For the text-containing cell, return its midpoint in (X, Y) coordinate format. 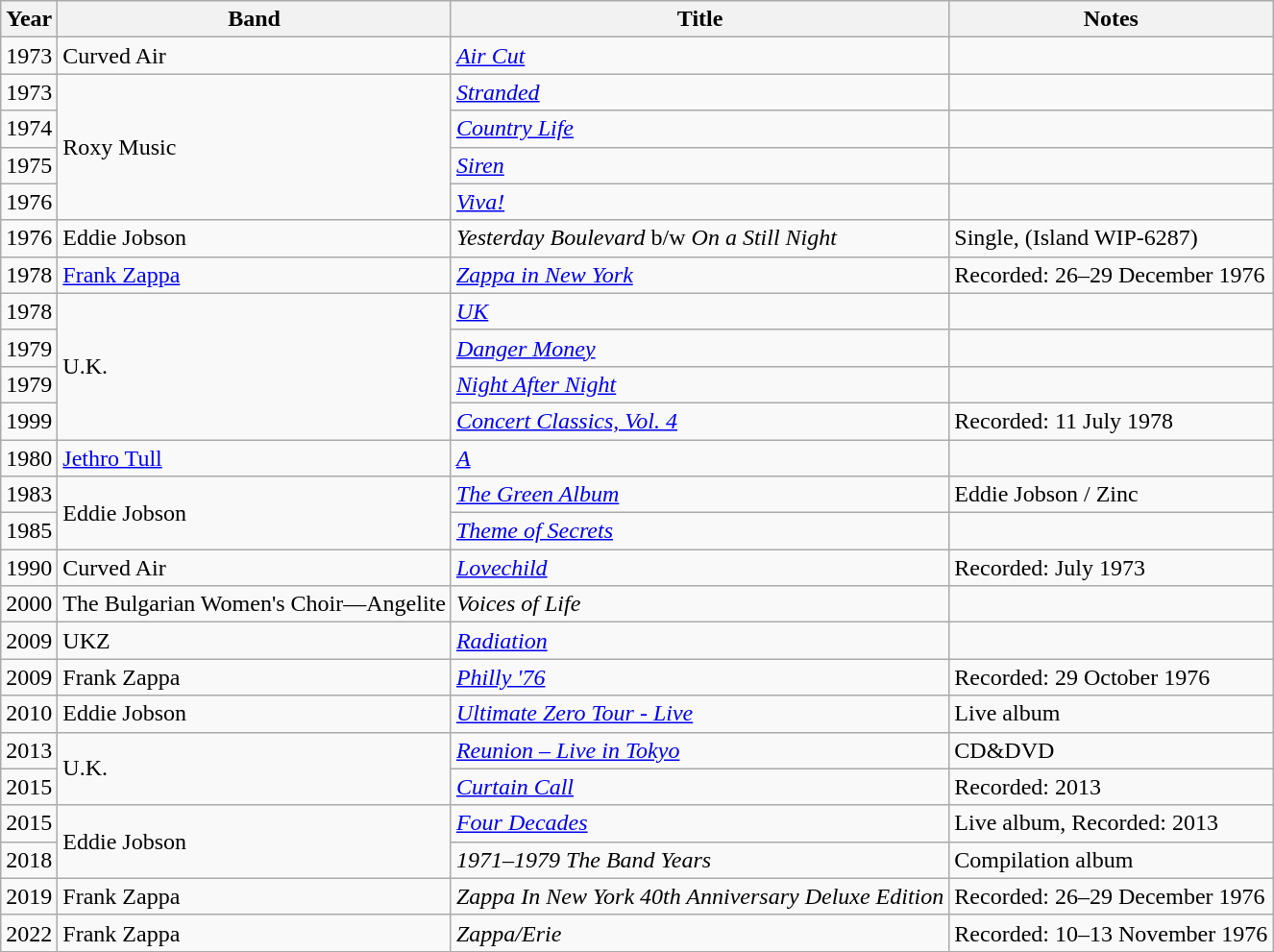
Theme of Secrets (699, 531)
1975 (29, 165)
UK (699, 311)
A (699, 458)
Siren (699, 165)
Recorded: 29 October 1976 (1111, 677)
2010 (29, 714)
1980 (29, 458)
The Green Album (699, 495)
1999 (29, 421)
UKZ (255, 641)
1983 (29, 495)
Notes (1111, 19)
Recorded: July 1973 (1111, 568)
Roxy Music (255, 147)
Lovechild (699, 568)
2013 (29, 750)
Recorded: 11 July 1978 (1111, 421)
CD&DVD (1111, 750)
Ultimate Zero Tour - Live (699, 714)
Voices of Life (699, 604)
1990 (29, 568)
Night After Night (699, 384)
Country Life (699, 129)
Jethro Tull (255, 458)
Viva! (699, 202)
1974 (29, 129)
Zappa In New York 40th Anniversary Deluxe Edition (699, 896)
Danger Money (699, 348)
Year (29, 19)
Single, (Island WIP-6287) (1111, 238)
Reunion – Live in Tokyo (699, 750)
Title (699, 19)
2019 (29, 896)
2018 (29, 860)
1971–1979 The Band Years (699, 860)
Recorded: 10–13 November 1976 (1111, 933)
Philly '76 (699, 677)
Curtain Call (699, 787)
2022 (29, 933)
1985 (29, 531)
Zappa/Erie (699, 933)
Concert Classics, Vol. 4 (699, 421)
2000 (29, 604)
Stranded (699, 92)
Radiation (699, 641)
Zappa in New York (699, 275)
The Bulgarian Women's Choir—Angelite (255, 604)
Eddie Jobson / Zinc (1111, 495)
Recorded: 2013 (1111, 787)
Live album (1111, 714)
Four Decades (699, 823)
Air Cut (699, 56)
Yesterday Boulevard b/w On a Still Night (699, 238)
Compilation album (1111, 860)
Live album, Recorded: 2013 (1111, 823)
Band (255, 19)
